Provide the (X, Y) coordinate of the cell's center where the given text is located.  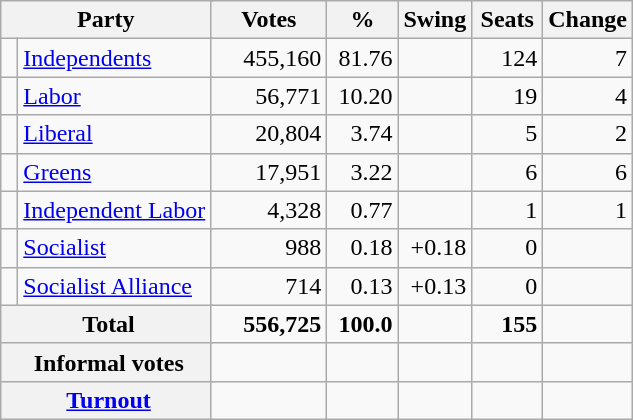
3.22 (362, 172)
Votes (269, 20)
4 (588, 96)
Turnout (106, 400)
714 (269, 286)
Seats (508, 20)
Informal votes (106, 362)
10.20 (362, 96)
+0.13 (435, 286)
19 (508, 96)
Independents (114, 58)
7 (588, 58)
Change (588, 20)
4,328 (269, 210)
455,160 (269, 58)
5 (508, 134)
2 (588, 134)
Socialist (114, 248)
0.13 (362, 286)
20,804 (269, 134)
Greens (114, 172)
56,771 (269, 96)
155 (508, 324)
3.74 (362, 134)
556,725 (269, 324)
Labor (114, 96)
0.18 (362, 248)
81.76 (362, 58)
Liberal (114, 134)
100.0 (362, 324)
Socialist Alliance (114, 286)
Independent Labor (114, 210)
0.77 (362, 210)
Total (106, 324)
Swing (435, 20)
988 (269, 248)
124 (508, 58)
Party (106, 20)
% (362, 20)
+0.18 (435, 248)
17,951 (269, 172)
